Detect which cell encompasses the target text, then output its [X, Y] center coordinate. 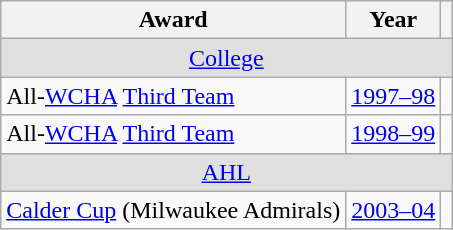
1997–98 [394, 96]
Calder Cup (Milwaukee Admirals) [174, 210]
Year [394, 20]
College [226, 58]
Award [174, 20]
1998–99 [394, 134]
2003–04 [394, 210]
AHL [226, 172]
